Return the [X, Y] coordinate for the center point of the cell that contains the specified text.  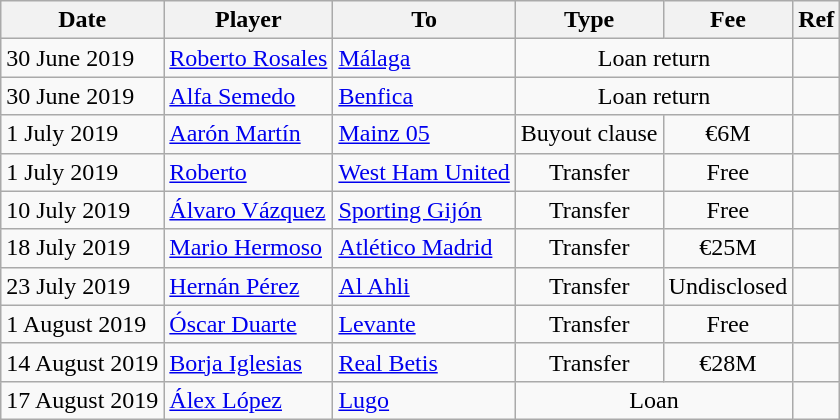
Borja Iglesias [248, 362]
18 July 2019 [82, 248]
Mario Hermoso [248, 248]
Player [248, 20]
Málaga [424, 58]
€28M [728, 362]
23 July 2019 [82, 286]
Sporting Gijón [424, 210]
Buyout clause [589, 134]
Hernán Pérez [248, 286]
Mainz 05 [424, 134]
Alfa Semedo [248, 96]
Loan [654, 400]
Fee [728, 20]
Type [589, 20]
14 August 2019 [82, 362]
Benfica [424, 96]
1 August 2019 [82, 324]
Date [82, 20]
Lugo [424, 400]
€25M [728, 248]
Roberto [248, 172]
€6M [728, 134]
Undisclosed [728, 286]
Levante [424, 324]
17 August 2019 [82, 400]
To [424, 20]
Real Betis [424, 362]
Al Ahli [424, 286]
Álex López [248, 400]
Aarón Martín [248, 134]
10 July 2019 [82, 210]
Álvaro Vázquez [248, 210]
Óscar Duarte [248, 324]
West Ham United [424, 172]
Ref [816, 20]
Atlético Madrid [424, 248]
Roberto Rosales [248, 58]
